Provide the [x, y] coordinate of the cell's center where the given text is located.  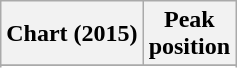
Chart (2015) [72, 34]
Peak position [189, 34]
